Determine the [x, y] coordinate at the center of the cell enclosing the given text.  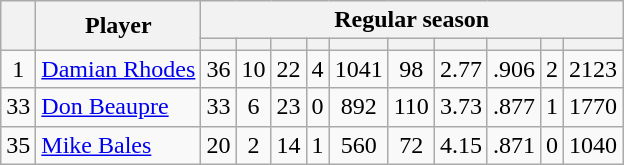
Player [118, 26]
14 [288, 145]
.906 [514, 69]
Don Beaupre [118, 107]
.871 [514, 145]
Regular season [412, 20]
36 [218, 69]
23 [288, 107]
72 [411, 145]
1770 [594, 107]
Damian Rhodes [118, 69]
2.77 [460, 69]
6 [254, 107]
98 [411, 69]
1041 [358, 69]
20 [218, 145]
22 [288, 69]
4.15 [460, 145]
560 [358, 145]
4 [318, 69]
.877 [514, 107]
110 [411, 107]
10 [254, 69]
35 [18, 145]
1040 [594, 145]
892 [358, 107]
3.73 [460, 107]
Mike Bales [118, 145]
2123 [594, 69]
